Extract the [X, Y] coordinate from the center of the cell holding the provided text.  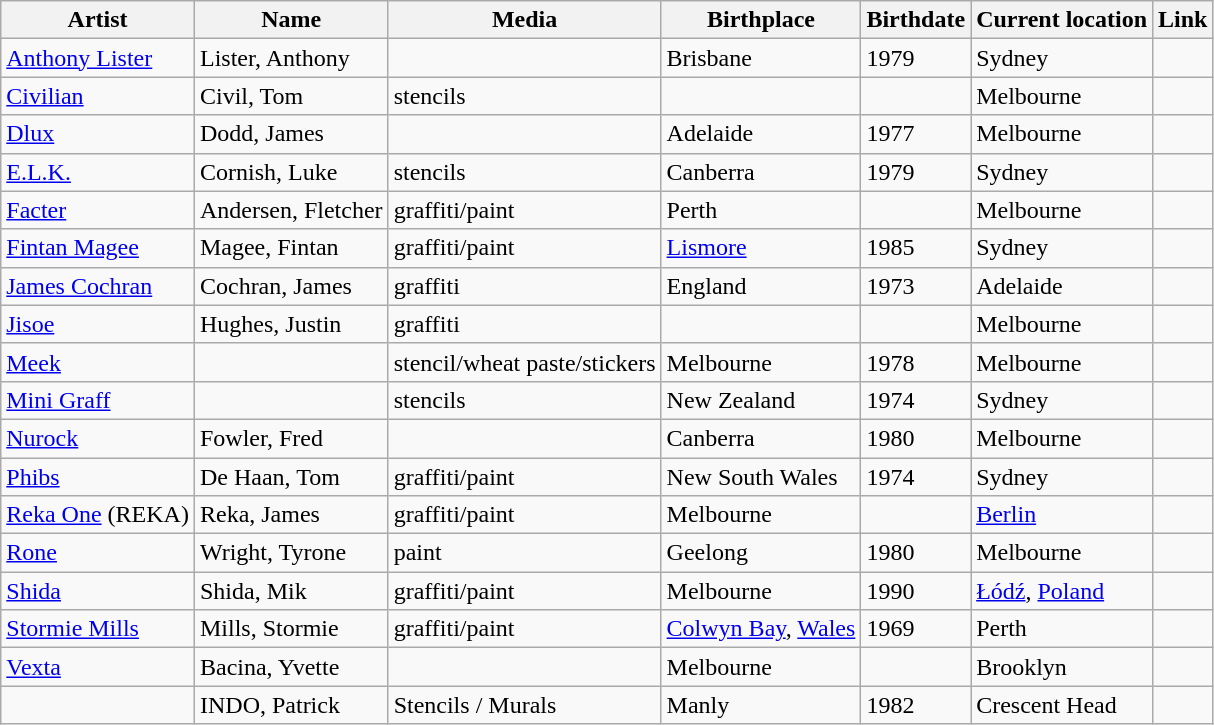
Brisbane [761, 58]
Mini Graff [98, 400]
Lismore [761, 248]
Cochran, James [291, 286]
1978 [916, 362]
Geelong [761, 553]
1973 [916, 286]
Andersen, Fletcher [291, 210]
Magee, Fintan [291, 248]
1990 [916, 591]
Cornish, Luke [291, 172]
New Zealand [761, 400]
Link [1183, 20]
Dlux [98, 134]
Artist [98, 20]
Phibs [98, 477]
Stencils / Murals [524, 705]
Mills, Stormie [291, 629]
Reka, James [291, 515]
Łódź, Poland [1062, 591]
Facter [98, 210]
James Cochran [98, 286]
Civil, Tom [291, 96]
Nurock [98, 438]
Birthdate [916, 20]
Lister, Anthony [291, 58]
Current location [1062, 20]
stencil/wheat paste/stickers [524, 362]
Stormie Mills [98, 629]
Manly [761, 705]
Rone [98, 553]
paint [524, 553]
1969 [916, 629]
Wright, Tyrone [291, 553]
Dodd, James [291, 134]
De Haan, Tom [291, 477]
1977 [916, 134]
1985 [916, 248]
Shida, Mik [291, 591]
England [761, 286]
New South Wales [761, 477]
Media [524, 20]
Vexta [98, 667]
Shida [98, 591]
Fintan Magee [98, 248]
Crescent Head [1062, 705]
Bacina, Yvette [291, 667]
Name [291, 20]
E.L.K. [98, 172]
Jisoe [98, 324]
Colwyn Bay, Wales [761, 629]
Birthplace [761, 20]
Civilian [98, 96]
INDO, Patrick [291, 705]
Anthony Lister [98, 58]
Meek [98, 362]
Hughes, Justin [291, 324]
Fowler, Fred [291, 438]
1982 [916, 705]
Reka One (REKA) [98, 515]
Berlin [1062, 515]
Brooklyn [1062, 667]
